For the text-containing cell, return its midpoint in (X, Y) coordinate format. 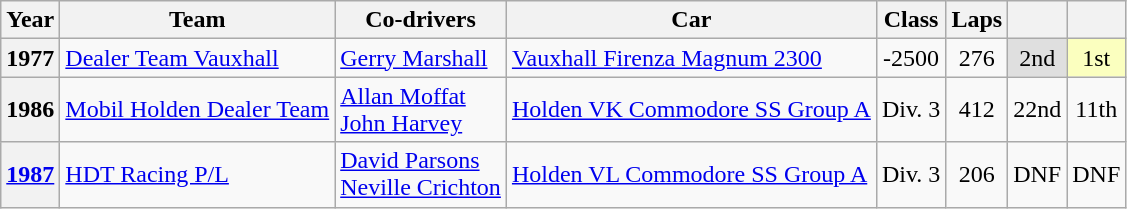
Team (198, 20)
206 (977, 174)
Laps (977, 20)
1st (1096, 58)
2nd (1038, 58)
412 (977, 110)
Mobil Holden Dealer Team (198, 110)
276 (977, 58)
Class (911, 20)
Holden VL Commodore SS Group A (691, 174)
Dealer Team Vauxhall (198, 58)
11th (1096, 110)
Co-drivers (421, 20)
Car (691, 20)
HDT Racing P/L (198, 174)
1977 (30, 58)
Holden VK Commodore SS Group A (691, 110)
David Parsons Neville Crichton (421, 174)
-2500 (911, 58)
1986 (30, 110)
Allan Moffat John Harvey (421, 110)
22nd (1038, 110)
Vauxhall Firenza Magnum 2300 (691, 58)
Gerry Marshall (421, 58)
Year (30, 20)
1987 (30, 174)
